For the text-containing cell, return its midpoint in (x, y) coordinate format. 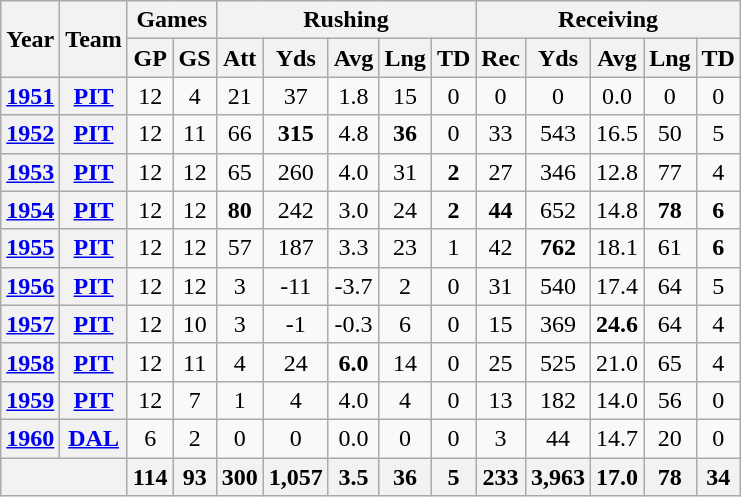
GP (150, 58)
18.1 (618, 248)
1958 (30, 362)
1954 (30, 210)
233 (501, 477)
77 (670, 172)
80 (240, 210)
300 (240, 477)
16.5 (618, 134)
66 (240, 134)
GS (194, 58)
37 (296, 96)
369 (558, 324)
3.5 (354, 477)
114 (150, 477)
34 (718, 477)
57 (240, 248)
Team (94, 39)
25 (501, 362)
Rec (501, 58)
543 (558, 134)
346 (558, 172)
3,963 (558, 477)
27 (501, 172)
DAL (94, 438)
3.3 (354, 248)
-3.7 (354, 286)
4.8 (354, 134)
1951 (30, 96)
33 (501, 134)
182 (558, 400)
3.0 (354, 210)
Att (240, 58)
14.0 (618, 400)
1956 (30, 286)
6.0 (354, 362)
61 (670, 248)
23 (405, 248)
242 (296, 210)
13 (501, 400)
93 (194, 477)
-1 (296, 324)
Receiving (608, 20)
187 (296, 248)
50 (670, 134)
1959 (30, 400)
7 (194, 400)
12.8 (618, 172)
1953 (30, 172)
Rushing (346, 20)
540 (558, 286)
1960 (30, 438)
17.0 (618, 477)
1,057 (296, 477)
1.8 (354, 96)
260 (296, 172)
14.7 (618, 438)
20 (670, 438)
56 (670, 400)
-0.3 (354, 324)
17.4 (618, 286)
Games (172, 20)
Year (30, 39)
1955 (30, 248)
10 (194, 324)
14 (405, 362)
42 (501, 248)
14.8 (618, 210)
652 (558, 210)
24.6 (618, 324)
1952 (30, 134)
315 (296, 134)
21.0 (618, 362)
21 (240, 96)
1957 (30, 324)
-11 (296, 286)
762 (558, 248)
525 (558, 362)
